From the cell containing the given text, extract its center point as [x, y] coordinate. 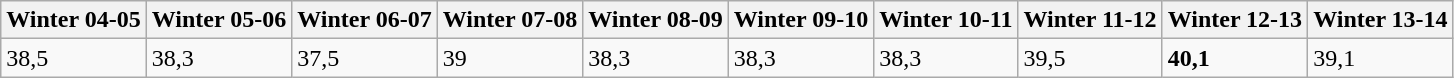
39 [510, 58]
39,5 [1090, 58]
Winter 10-11 [946, 20]
40,1 [1235, 58]
39,1 [1381, 58]
38,5 [74, 58]
Winter 13-14 [1381, 20]
Winter 06-07 [365, 20]
Winter 04-05 [74, 20]
Winter 07-08 [510, 20]
Winter 09-10 [801, 20]
Winter 05-06 [219, 20]
37,5 [365, 58]
Winter 08-09 [656, 20]
Winter 12-13 [1235, 20]
Winter 11-12 [1090, 20]
